Find where the given text appears and provide that cell's center as (X, Y) coordinate. 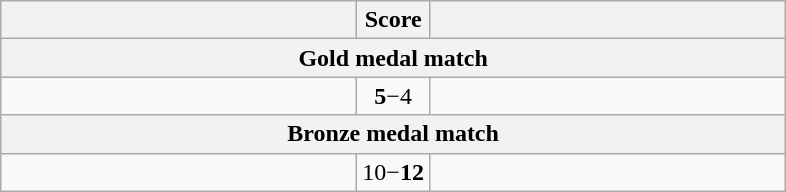
Bronze medal match (394, 134)
10−12 (394, 172)
Gold medal match (394, 58)
5−4 (394, 96)
Score (394, 20)
